Return the [x, y] coordinate for the center point of the cell that contains the specified text.  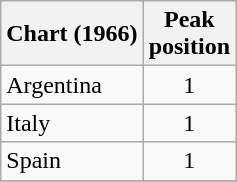
Italy [72, 123]
Argentina [72, 85]
Spain [72, 161]
Chart (1966) [72, 34]
Peakposition [189, 34]
